For the text-containing cell, return its midpoint in [x, y] coordinate format. 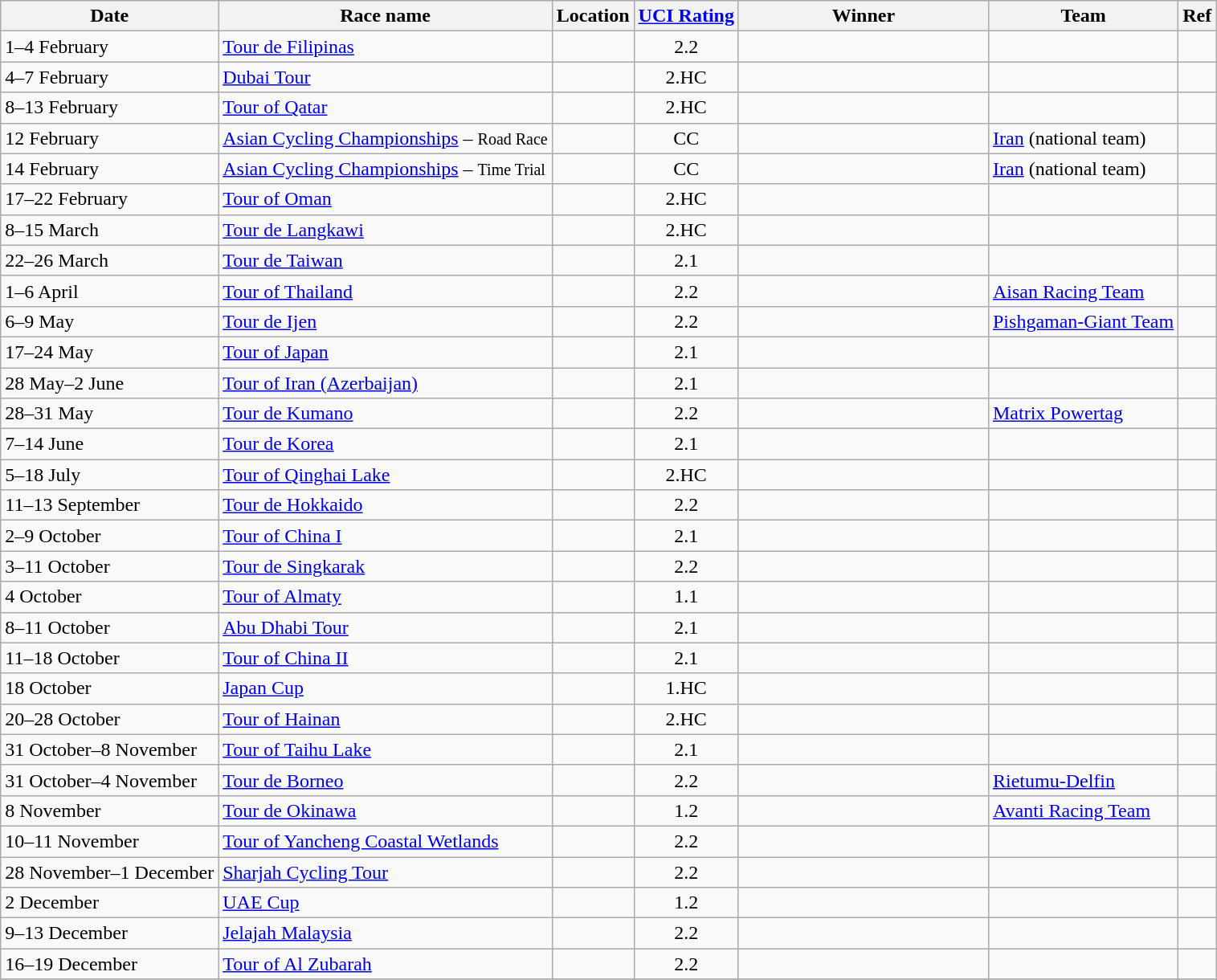
Jelajah Malaysia [386, 933]
8–13 February [109, 108]
10–11 November [109, 841]
16–19 December [109, 964]
Tour de Korea [386, 444]
28–31 May [109, 414]
Pishgaman-Giant Team [1083, 321]
Tour de Hokkaido [386, 505]
Race name [386, 16]
Tour of Al Zubarah [386, 964]
Tour de Okinawa [386, 811]
31 October–8 November [109, 749]
1.1 [686, 597]
17–24 May [109, 352]
Tour de Singkarak [386, 566]
1.HC [686, 688]
UAE Cup [386, 903]
Avanti Racing Team [1083, 811]
Tour de Filipinas [386, 47]
14 February [109, 169]
17–22 February [109, 199]
Tour of Almaty [386, 597]
20–28 October [109, 719]
Sharjah Cycling Tour [386, 872]
28 November–1 December [109, 872]
28 May–2 June [109, 383]
Abu Dhabi Tour [386, 627]
Tour of Yancheng Coastal Wetlands [386, 841]
11–13 September [109, 505]
Japan Cup [386, 688]
5–18 July [109, 475]
Matrix Powertag [1083, 414]
7–14 June [109, 444]
Tour of Qinghai Lake [386, 475]
Tour de Taiwan [386, 260]
6–9 May [109, 321]
2–9 October [109, 536]
Tour of China I [386, 536]
18 October [109, 688]
Tour of Taihu Lake [386, 749]
22–26 March [109, 260]
31 October–4 November [109, 780]
1–6 April [109, 291]
8–15 March [109, 230]
12 February [109, 138]
Date [109, 16]
Tour de Kumano [386, 414]
Aisan Racing Team [1083, 291]
Winner [863, 16]
Rietumu-Delfin [1083, 780]
Tour de Ijen [386, 321]
Tour de Langkawi [386, 230]
4 October [109, 597]
Dubai Tour [386, 77]
3–11 October [109, 566]
Tour of Thailand [386, 291]
Location [593, 16]
Ref [1197, 16]
Tour of China II [386, 658]
11–18 October [109, 658]
Tour of Oman [386, 199]
8 November [109, 811]
Tour de Borneo [386, 780]
Asian Cycling Championships – Time Trial [386, 169]
Team [1083, 16]
Tour of Qatar [386, 108]
8–11 October [109, 627]
1–4 February [109, 47]
UCI Rating [686, 16]
4–7 February [109, 77]
2 December [109, 903]
Tour of Iran (Azerbaijan) [386, 383]
9–13 December [109, 933]
Tour of Japan [386, 352]
Tour of Hainan [386, 719]
Asian Cycling Championships – Road Race [386, 138]
